Locate the cell with the specified text and output its (X, Y) center coordinate. 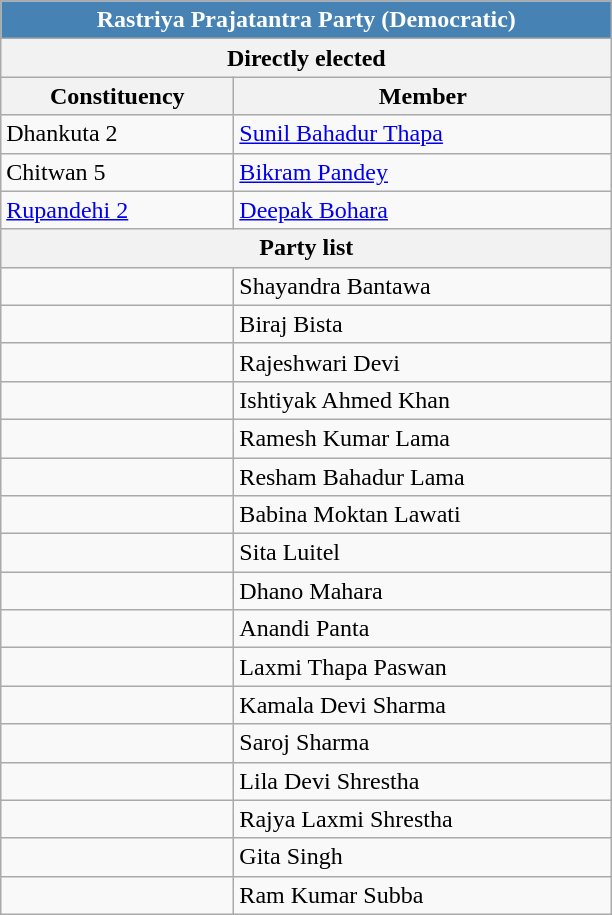
Anandi Panta (423, 629)
Directly elected (306, 58)
Rajya Laxmi Shrestha (423, 819)
Laxmi Thapa Paswan (423, 667)
Rupandehi 2 (118, 210)
Rajeshwari Devi (423, 362)
Kamala Devi Sharma (423, 705)
Biraj Bista (423, 324)
Shayandra Bantawa (423, 286)
Rastriya Prajatantra Party (Democratic) (306, 20)
Sita Luitel (423, 553)
Dhano Mahara (423, 591)
Ishtiyak Ahmed Khan (423, 400)
Sunil Bahadur Thapa (423, 134)
Bikram Pandey (423, 172)
Ramesh Kumar Lama (423, 438)
Dhankuta 2 (118, 134)
Member (423, 96)
Gita Singh (423, 857)
Ram Kumar Subba (423, 895)
Party list (306, 248)
Constituency (118, 96)
Chitwan 5 (118, 172)
Babina Moktan Lawati (423, 515)
Lila Devi Shrestha (423, 781)
Resham Bahadur Lama (423, 477)
Deepak Bohara (423, 210)
Saroj Sharma (423, 743)
